From the cell containing the given text, extract its center point as (x, y) coordinate. 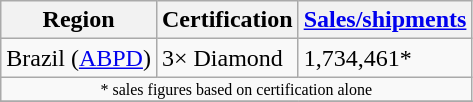
Certification (227, 20)
1,734,461* (385, 58)
Brazil (ABPD) (79, 58)
* sales figures based on certification alone (236, 89)
Region (79, 20)
3× Diamond (227, 58)
Sales/shipments (385, 20)
